Pinpoint the cell where the given text exists, returning its [x, y] midpoint coordinate. 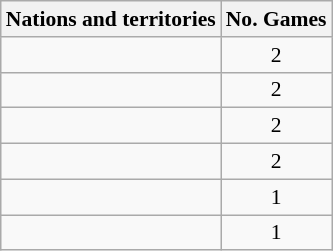
Nations and territories [111, 19]
No. Games [276, 19]
